Return (X, Y) of the center of cell containing provided text 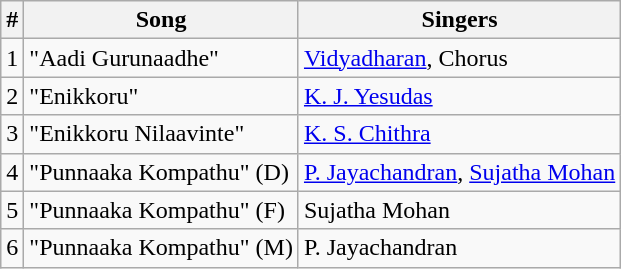
Vidyadharan, Chorus (459, 58)
"Enikkoru Nilaavinte" (162, 134)
"Aadi Gurunaadhe" (162, 58)
5 (12, 210)
"Punnaaka Kompathu" (M) (162, 248)
Sujatha Mohan (459, 210)
"Punnaaka Kompathu" (F) (162, 210)
K. S. Chithra (459, 134)
1 (12, 58)
K. J. Yesudas (459, 96)
2 (12, 96)
P. Jayachandran, Sujatha Mohan (459, 172)
4 (12, 172)
3 (12, 134)
Singers (459, 20)
"Enikkoru" (162, 96)
# (12, 20)
P. Jayachandran (459, 248)
"Punnaaka Kompathu" (D) (162, 172)
6 (12, 248)
Song (162, 20)
